From the cell containing the given text, extract its center point as [X, Y] coordinate. 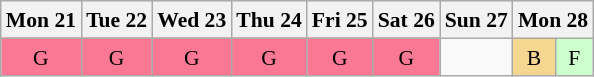
Tue 22 [116, 20]
Mon 21 [41, 20]
Sat 26 [406, 20]
Thu 24 [269, 20]
B [534, 56]
Wed 23 [192, 20]
Mon 28 [553, 20]
Sun 27 [476, 20]
Fri 25 [340, 20]
F [574, 56]
